Detect which cell encompasses the target text, then output its (X, Y) center coordinate. 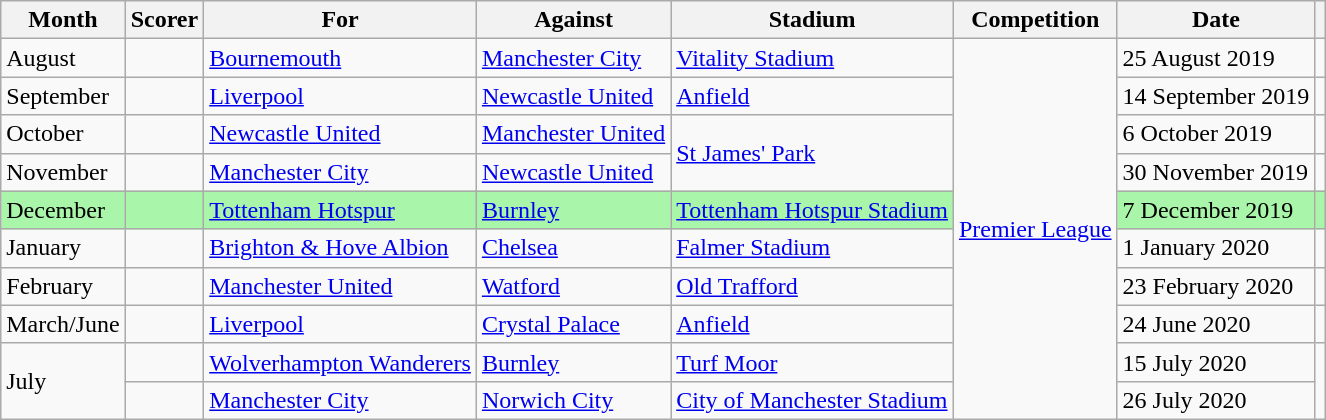
Vitality Stadium (812, 58)
July (63, 381)
December (63, 210)
September (63, 96)
Against (573, 20)
March/June (63, 324)
City of Manchester Stadium (812, 400)
Brighton & Hove Albion (340, 248)
Date (1216, 20)
Tottenham Hotspur (340, 210)
Chelsea (573, 248)
Month (63, 20)
Stadium (812, 20)
24 June 2020 (1216, 324)
7 December 2019 (1216, 210)
November (63, 172)
Premier League (1035, 230)
26 July 2020 (1216, 400)
For (340, 20)
August (63, 58)
6 October 2019 (1216, 134)
15 July 2020 (1216, 362)
St James' Park (812, 153)
Old Trafford (812, 286)
Watford (573, 286)
Wolverhampton Wanderers (340, 362)
23 February 2020 (1216, 286)
Scorer (164, 20)
1 January 2020 (1216, 248)
Norwich City (573, 400)
30 November 2019 (1216, 172)
Tottenham Hotspur Stadium (812, 210)
Falmer Stadium (812, 248)
February (63, 286)
Competition (1035, 20)
Crystal Palace (573, 324)
14 September 2019 (1216, 96)
Bournemouth (340, 58)
Turf Moor (812, 362)
25 August 2019 (1216, 58)
October (63, 134)
January (63, 248)
